Pinpoint the cell where the given text exists, returning its [x, y] midpoint coordinate. 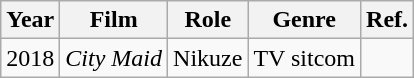
Genre [304, 20]
TV sitcom [304, 58]
City Maid [114, 58]
Year [30, 20]
Film [114, 20]
Ref. [388, 20]
Nikuze [208, 58]
Role [208, 20]
2018 [30, 58]
